Return the (X, Y) coordinate for the center point of the cell that contains the specified text.  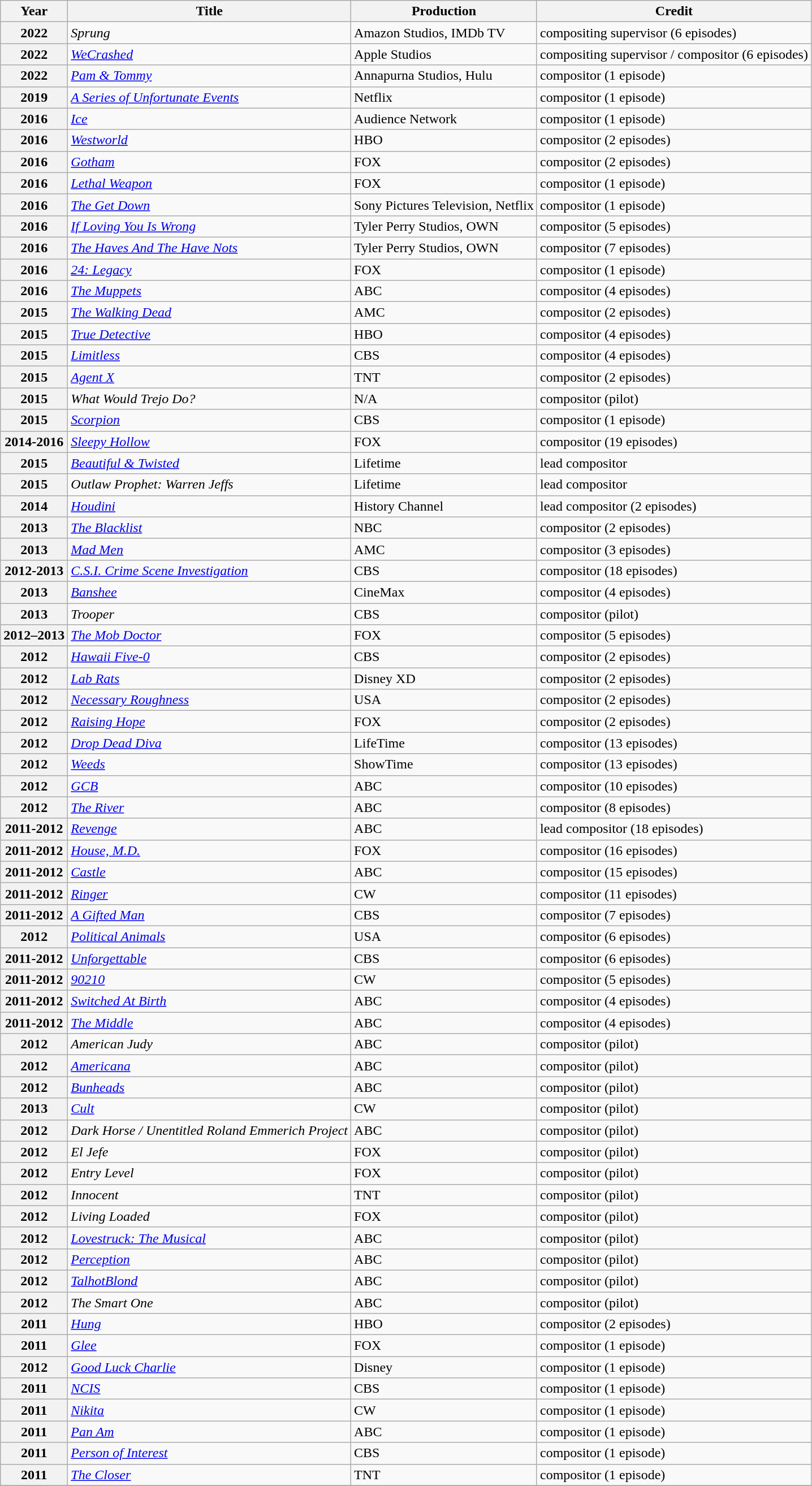
A Series of Unfortunate Events (209, 97)
Production (444, 11)
Apple Studios (444, 54)
LifeTime (444, 743)
compositing supervisor / compositor (6 episodes) (674, 54)
Living Loaded (209, 1216)
The Smart One (209, 1302)
Amazon Studios, IMDb TV (444, 33)
Westworld (209, 140)
The Get Down (209, 205)
Netflix (444, 97)
Limitless (209, 356)
The Haves And The Have Nots (209, 248)
What Would Trejo Do? (209, 399)
Weeds (209, 764)
Credit (674, 11)
Outlaw Prophet: Warren Jeffs (209, 485)
Castle (209, 872)
Lab Rats (209, 679)
ShowTime (444, 764)
If Loving You Is Wrong (209, 226)
NBC (444, 528)
2012-2013 (34, 571)
El Jefe (209, 1152)
Good Luck Charlie (209, 1367)
2014-2016 (34, 442)
GCB (209, 786)
A Gifted Man (209, 915)
C.S.I. Crime Scene Investigation (209, 571)
Necessary Roughness (209, 700)
Disney (444, 1367)
Glee (209, 1346)
Gotham (209, 162)
2014 (34, 506)
Revenge (209, 829)
Entry Level (209, 1173)
Title (209, 11)
compositor (10 episodes) (674, 786)
NCIS (209, 1389)
Perception (209, 1259)
Houdini (209, 506)
Year (34, 11)
Banshee (209, 592)
The Muppets (209, 291)
24: Legacy (209, 270)
Sprung (209, 33)
2019 (34, 97)
Ringer (209, 893)
Bunheads (209, 1087)
Trooper (209, 614)
compositor (11 episodes) (674, 893)
Unforgettable (209, 958)
Nikita (209, 1410)
Audience Network (444, 119)
The Walking Dead (209, 313)
American Judy (209, 1044)
N/A (444, 399)
TalhotBlond (209, 1281)
Americana (209, 1066)
compositor (18 episodes) (674, 571)
Annapurna Studios, Hulu (444, 76)
compositor (8 episodes) (674, 807)
Beautiful & Twisted (209, 463)
Dark Horse / Unentitled Roland Emmerich Project (209, 1130)
Drop Dead Diva (209, 743)
compositor (3 episodes) (674, 549)
True Detective (209, 334)
The Middle (209, 1023)
WeCrashed (209, 54)
Sony Pictures Television, Netflix (444, 205)
2012–2013 (34, 636)
Person of Interest (209, 1453)
The Blacklist (209, 528)
CineMax (444, 592)
Disney XD (444, 679)
Raising Hope (209, 722)
Hawaii Five-0 (209, 657)
The Mob Doctor (209, 636)
Agent X (209, 377)
Cult (209, 1109)
compositor (16 episodes) (674, 850)
Pam & Tommy (209, 76)
compositing supervisor (6 episodes) (674, 33)
Scorpion (209, 420)
Lethal Weapon (209, 183)
compositor (15 episodes) (674, 872)
lead compositor (2 episodes) (674, 506)
Switched At Birth (209, 1001)
Pan Am (209, 1432)
House, M.D. (209, 850)
Lovestruck: The Musical (209, 1238)
Sleepy Hollow (209, 442)
History Channel (444, 506)
The Closer (209, 1475)
Innocent (209, 1195)
Hung (209, 1324)
Mad Men (209, 549)
lead compositor (18 episodes) (674, 829)
compositor (19 episodes) (674, 442)
Ice (209, 119)
90210 (209, 980)
The River (209, 807)
Political Animals (209, 936)
